From the cell containing the given text, extract its center point as (x, y) coordinate. 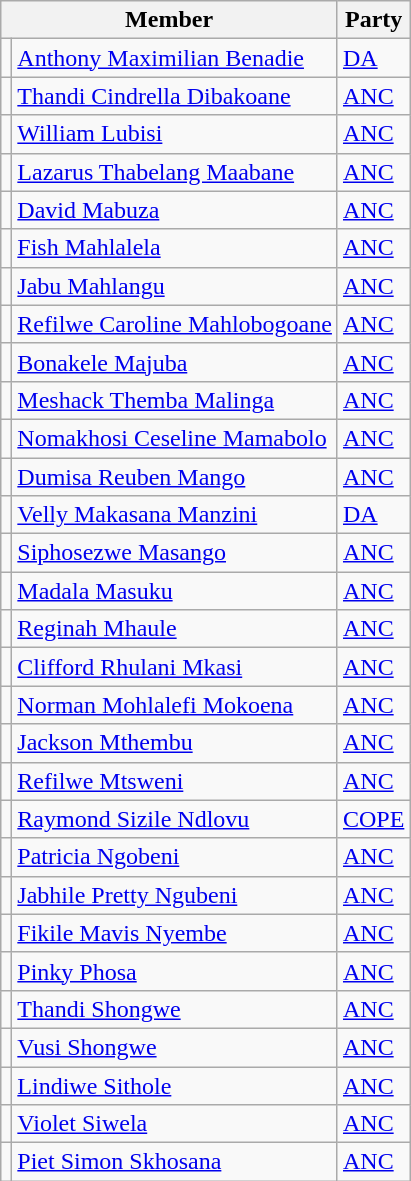
Fikile Mavis Nyembe (175, 933)
Bonakele Majuba (175, 362)
Meshack Themba Malinga (175, 400)
Violet Siwela (175, 1124)
Party (373, 20)
Thandi Shongwe (175, 1009)
Piet Simon Skhosana (175, 1162)
Vusi Shongwe (175, 1047)
Member (170, 20)
Norman Mohlalefi Mokoena (175, 705)
COPE (373, 819)
Dumisa Reuben Mango (175, 477)
Pinky Phosa (175, 971)
Jabhile Pretty Ngubeni (175, 895)
Reginah Mhaule (175, 629)
Clifford Rhulani Mkasi (175, 667)
Siphosezwe Masango (175, 553)
Refilwe Mtsweni (175, 781)
Jackson Mthembu (175, 743)
Anthony Maximilian Benadie (175, 58)
Refilwe Caroline Mahlobogoane (175, 324)
William Lubisi (175, 134)
Thandi Cindrella Dibakoane (175, 96)
Patricia Ngobeni (175, 857)
David Mabuza (175, 210)
Lindiwe Sithole (175, 1085)
Velly Makasana Manzini (175, 515)
Madala Masuku (175, 591)
Nomakhosi Ceseline Mamabolo (175, 438)
Fish Mahlalela (175, 248)
Raymond Sizile Ndlovu (175, 819)
Jabu Mahlangu (175, 286)
Lazarus Thabelang Maabane (175, 172)
